Capture the cell that displays the provided text and extract its [X, Y] central coordinate. 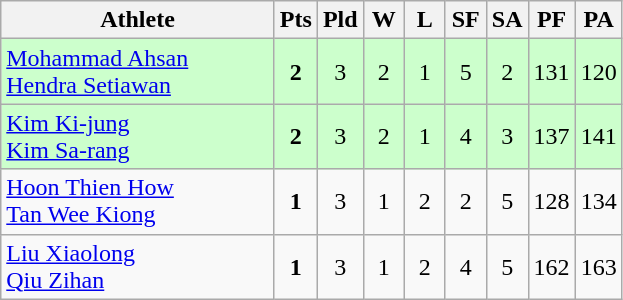
SF [466, 20]
128 [552, 202]
162 [552, 266]
Athlete [138, 20]
Liu Xiaolong Qiu Zihan [138, 266]
Mohammad Ahsan Hendra Setiawan [138, 72]
Kim Ki-jung Kim Sa-rang [138, 136]
Pts [296, 20]
PA [598, 20]
141 [598, 136]
131 [552, 72]
PF [552, 20]
SA [507, 20]
137 [552, 136]
Hoon Thien HowTan Wee Kiong [138, 202]
W [384, 20]
L [424, 20]
163 [598, 266]
120 [598, 72]
Pld [340, 20]
134 [598, 202]
